Pinpoint the cell where the given text exists, returning its (X, Y) midpoint coordinate. 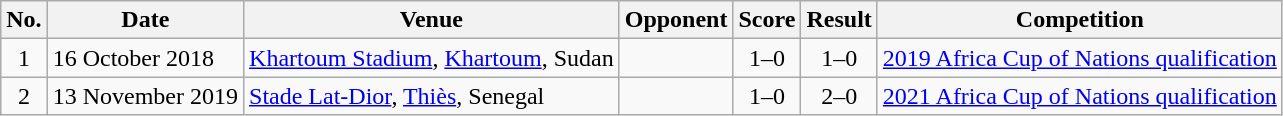
2–0 (839, 96)
Score (767, 20)
2 (24, 96)
2019 Africa Cup of Nations qualification (1080, 58)
Opponent (676, 20)
2021 Africa Cup of Nations qualification (1080, 96)
Venue (432, 20)
13 November 2019 (145, 96)
1 (24, 58)
16 October 2018 (145, 58)
No. (24, 20)
Khartoum Stadium, Khartoum, Sudan (432, 58)
Competition (1080, 20)
Date (145, 20)
Stade Lat-Dior, Thiès, Senegal (432, 96)
Result (839, 20)
